Detect which cell encompasses the target text, then output its (X, Y) center coordinate. 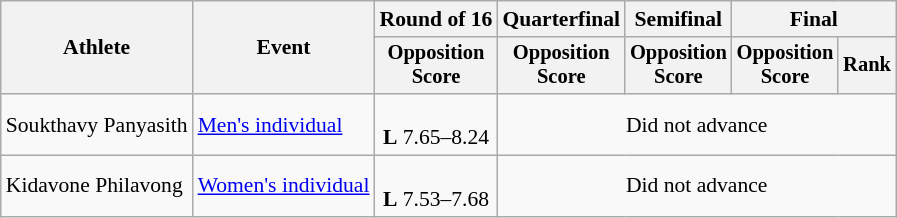
Kidavone Philavong (97, 186)
Event (284, 48)
Rank (867, 66)
L 7.53–7.68 (436, 186)
L 7.65–8.24 (436, 124)
Final (814, 19)
Quarterfinal (561, 19)
Soukthavy Panyasith (97, 124)
Semifinal (678, 19)
Men's individual (284, 124)
Athlete (97, 48)
Women's individual (284, 186)
Round of 16 (436, 19)
